Find where the given text appears and provide that cell's center as (x, y) coordinate. 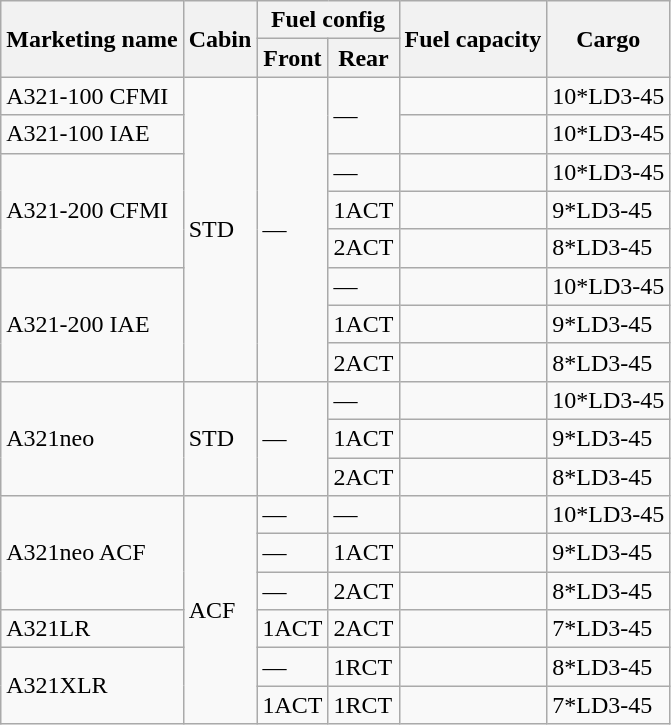
A321XLR (92, 686)
Fuel capacity (473, 39)
Cargo (608, 39)
A321-200 IAE (92, 324)
Front (292, 58)
A321neo ACF (92, 553)
Cabin (220, 39)
Rear (364, 58)
Marketing name (92, 39)
A321LR (92, 629)
ACF (220, 610)
A321-100 CFMI (92, 96)
A321neo (92, 438)
A321-200 CFMI (92, 210)
Fuel config (328, 20)
A321-100 IAE (92, 134)
